Detect which cell encompasses the target text, then output its (x, y) center coordinate. 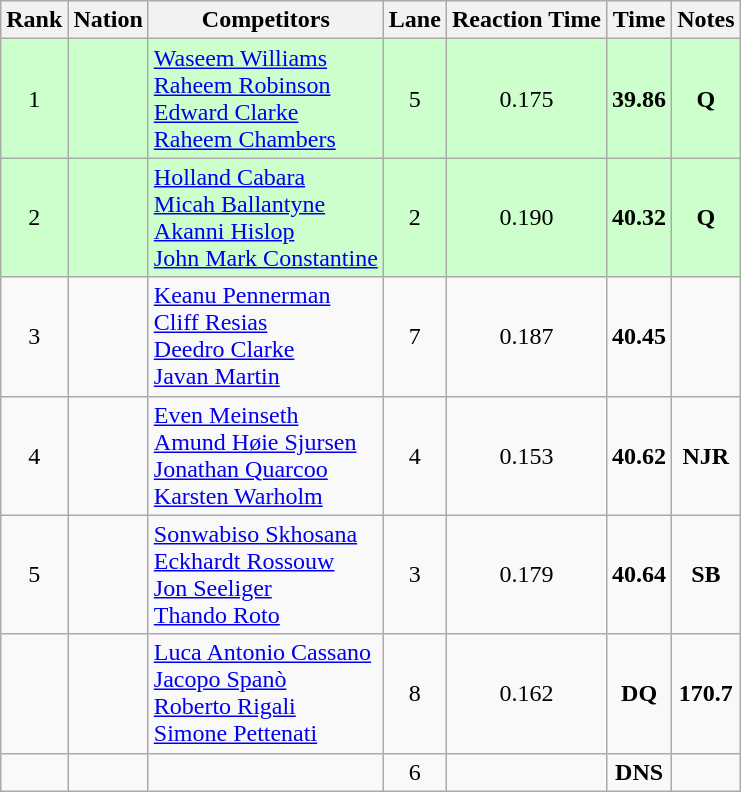
40.64 (640, 574)
0.190 (526, 218)
Even MeinsethAmund Høie SjursenJonathan QuarcooKarsten Warholm (266, 456)
40.62 (640, 456)
DNS (640, 772)
0.153 (526, 456)
Holland CabaraMicah BallantyneAkanni HislopJohn Mark Constantine (266, 218)
40.32 (640, 218)
8 (414, 694)
Waseem WilliamsRaheem RobinsonEdward ClarkeRaheem Chambers (266, 98)
Keanu PennermanCliff ResiasDeedro ClarkeJavan Martin (266, 336)
Nation (108, 20)
Notes (706, 20)
Lane (414, 20)
7 (414, 336)
40.45 (640, 336)
Competitors (266, 20)
0.187 (526, 336)
Luca Antonio CassanoJacopo SpanòRoberto RigaliSimone Pettenati (266, 694)
39.86 (640, 98)
Reaction Time (526, 20)
DQ (640, 694)
SB (706, 574)
6 (414, 772)
Rank (34, 20)
Time (640, 20)
1 (34, 98)
0.175 (526, 98)
Sonwabiso SkhosanaEckhardt RossouwJon SeeligerThando Roto (266, 574)
0.179 (526, 574)
0.162 (526, 694)
170.7 (706, 694)
NJR (706, 456)
